Identify which cell holds the provided text, then report its [x, y] central coordinate. 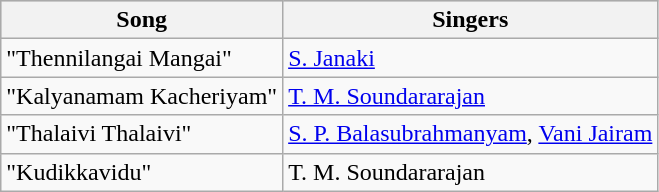
Song [142, 20]
"Kudikkavidu" [142, 172]
S. P. Balasubrahmanyam, Vani Jairam [470, 134]
S. Janaki [470, 58]
"Thennilangai Mangai" [142, 58]
"Thalaivi Thalaivi" [142, 134]
Singers [470, 20]
"Kalyanamam Kacheriyam" [142, 96]
